Find where the given text appears and provide that cell's center as (x, y) coordinate. 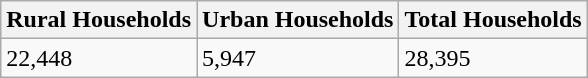
22,448 (99, 58)
Rural Households (99, 20)
Urban Households (298, 20)
28,395 (493, 58)
5,947 (298, 58)
Total Households (493, 20)
